Locate the cell with the specified text and output its [X, Y] center coordinate. 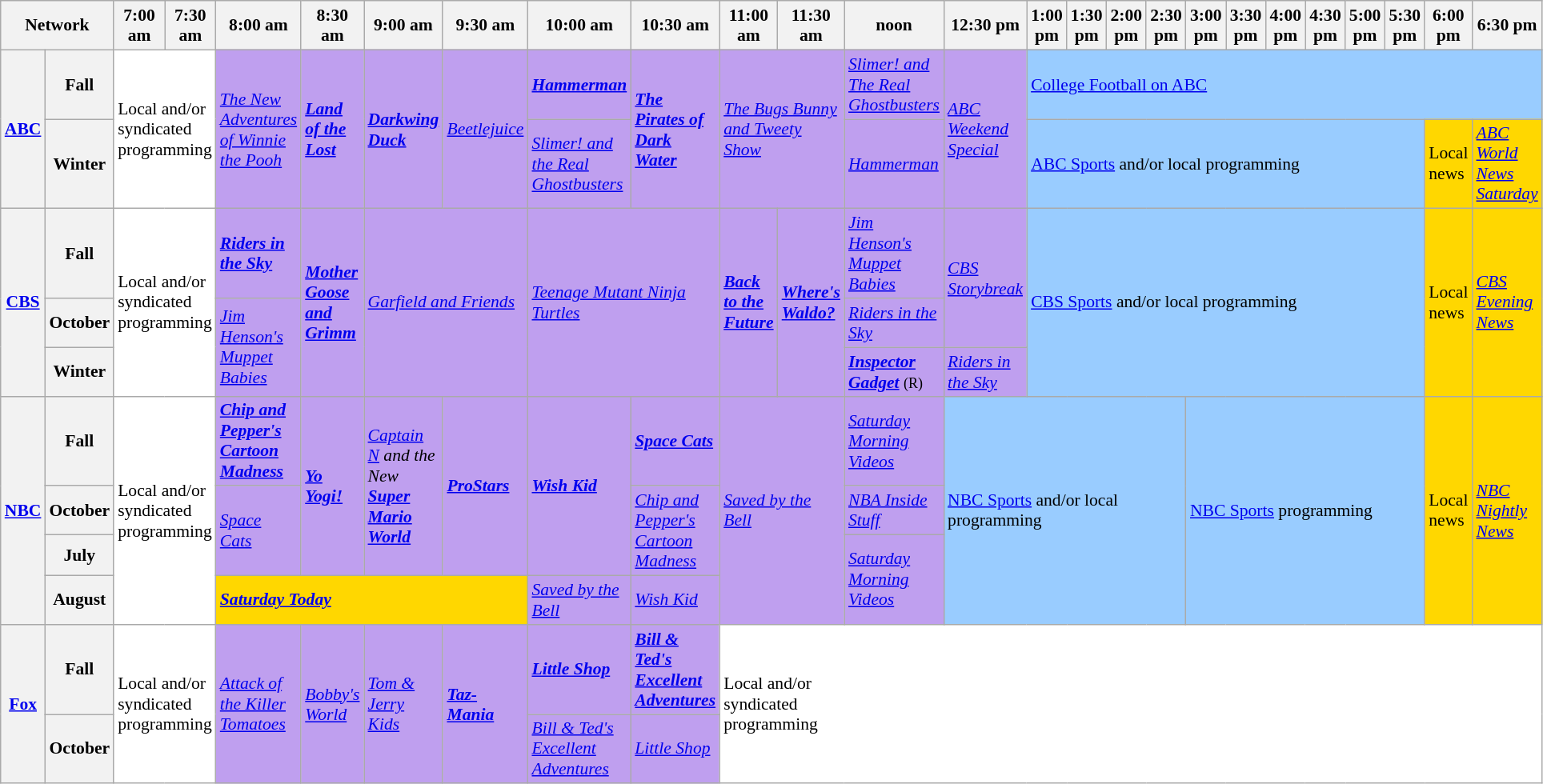
6:00 pm [1449, 26]
1:30 pm [1087, 26]
Yo Yogi! [332, 486]
Network [58, 26]
NBC Sports programming [1305, 510]
Beetlejuice [485, 130]
2:00 pm [1127, 26]
11:00 am [749, 26]
August [79, 600]
Where's Waldo? [812, 302]
NBC [23, 510]
1:00 pm [1047, 26]
7:30 am [190, 26]
8:00 am [259, 26]
5:00 pm [1365, 26]
ABC Weekend Special [985, 130]
Bobby's World [332, 704]
ABC World News Saturday [1506, 164]
Teenage Mutant Ninja Turtles [623, 302]
5:30 pm [1405, 26]
Garfield and Friends [445, 302]
Land of the Lost [332, 130]
Attack of the Killer Tomatoes [259, 704]
CBS Storybreak [985, 278]
CBS Evening News [1506, 302]
3:30 pm [1246, 26]
Slimer! and The Real Ghostbusters [894, 85]
CBS Sports and/or local programming [1226, 302]
ABC Sports and/or local programming [1226, 164]
Darkwing Duck [403, 130]
10:00 am [579, 26]
July [79, 555]
Back to the Future [749, 302]
The New Adventures of Winnie the Pooh [259, 130]
Tom & Jerry Kids [403, 704]
Captain N and the New Super Mario World [403, 486]
College Football on ABC [1284, 85]
Slimer! and the Real Ghostbusters [579, 164]
11:30 am [812, 26]
ABC [23, 130]
The Bugs Bunny and Tweety Show [782, 130]
NBC Nightly News [1506, 510]
noon [894, 26]
10:30 am [675, 26]
9:30 am [485, 26]
Taz-Mania [485, 704]
3:00 pm [1206, 26]
4:00 pm [1285, 26]
7:00 am [139, 26]
The Pirates of Dark Water [675, 130]
8:30 am [332, 26]
2:30 pm [1166, 26]
6:30 pm [1506, 26]
4:30 pm [1325, 26]
9:00 am [403, 26]
CBS [23, 302]
12:30 pm [985, 26]
Fox [23, 704]
Inspector Gadget (R) [894, 371]
ProStars [485, 486]
NBC Sports and/or local programming [1064, 510]
Mother Goose and Grimm [332, 302]
NBA Inside Stuff [894, 510]
Saturday Today [372, 600]
